Provide the [x, y] coordinate of the cell's center where the given text is located.  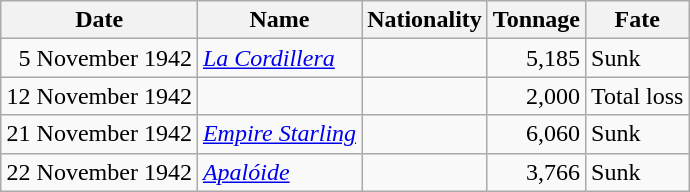
Total loss [638, 96]
La Cordillera [279, 58]
5 November 1942 [99, 58]
Nationality [425, 20]
12 November 1942 [99, 96]
Apalóide [279, 172]
22 November 1942 [99, 172]
Empire Starling [279, 134]
Tonnage [536, 20]
Name [279, 20]
2,000 [536, 96]
5,185 [536, 58]
21 November 1942 [99, 134]
6,060 [536, 134]
Date [99, 20]
Fate [638, 20]
3,766 [536, 172]
